Return (x, y) of the center of cell containing provided text 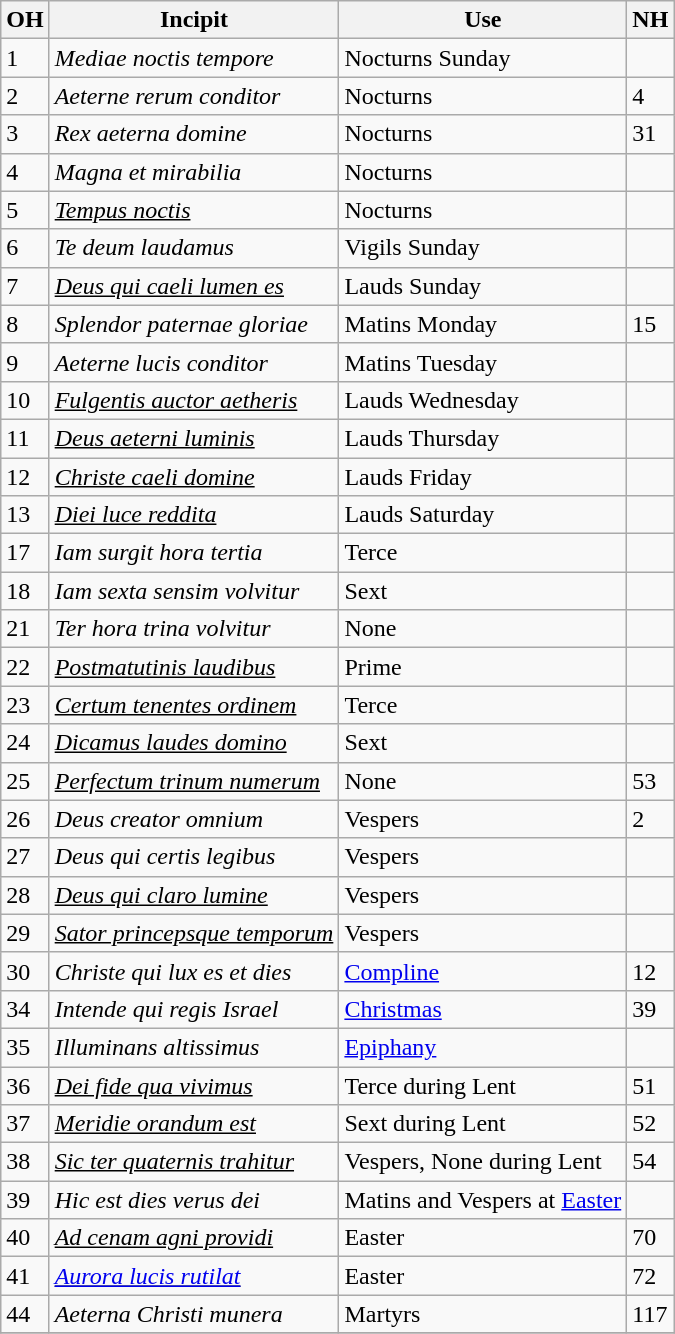
10 (25, 400)
Tempus noctis (194, 210)
Magna et mirabilia (194, 172)
44 (25, 1314)
22 (25, 667)
Christe qui lux es et dies (194, 971)
18 (25, 591)
Intende qui regis Israel (194, 1009)
Prime (483, 667)
6 (25, 248)
Sic ter quaternis trahitur (194, 1162)
Aeterna Christi munera (194, 1314)
21 (25, 629)
Sext during Lent (483, 1124)
Deus qui caeli lumen es (194, 286)
Lauds Sunday (483, 286)
25 (25, 781)
Terce during Lent (483, 1085)
Ter hora trina volvitur (194, 629)
13 (25, 515)
35 (25, 1047)
38 (25, 1162)
27 (25, 857)
Iam surgit hora tertia (194, 553)
Aurora lucis rutilat (194, 1276)
31 (650, 134)
Splendor paternae gloriae (194, 324)
Fulgentis auctor aetheris (194, 400)
Matins and Vespers at Easter (483, 1200)
Certum tenentes ordinem (194, 705)
8 (25, 324)
28 (25, 895)
17 (25, 553)
117 (650, 1314)
Diei luce reddita (194, 515)
Mediae noctis tempore (194, 58)
Christe caeli domine (194, 477)
5 (25, 210)
Deus aeterni luminis (194, 438)
Te deum laudamus (194, 248)
37 (25, 1124)
26 (25, 819)
23 (25, 705)
Dei fide qua vivimus (194, 1085)
54 (650, 1162)
15 (650, 324)
Christmas (483, 1009)
70 (650, 1238)
11 (25, 438)
Perfectum trinum numerum (194, 781)
24 (25, 743)
Vespers, None during Lent (483, 1162)
Martyrs (483, 1314)
30 (25, 971)
29 (25, 933)
Incipit (194, 20)
Vigils Sunday (483, 248)
Matins Tuesday (483, 362)
7 (25, 286)
Lauds Saturday (483, 515)
Meridie orandum est (194, 1124)
NH (650, 20)
Epiphany (483, 1047)
Postmatutinis laudibus (194, 667)
9 (25, 362)
OH (25, 20)
Hic est dies verus dei (194, 1200)
Iam sexta sensim volvitur (194, 591)
1 (25, 58)
Deus qui certis legibus (194, 857)
Dicamus laudes domino (194, 743)
36 (25, 1085)
Lauds Friday (483, 477)
51 (650, 1085)
Deus creator omnium (194, 819)
Aeterne rerum conditor (194, 96)
Nocturns Sunday (483, 58)
34 (25, 1009)
53 (650, 781)
52 (650, 1124)
Lauds Wednesday (483, 400)
Use (483, 20)
3 (25, 134)
Rex aeterna domine (194, 134)
Matins Monday (483, 324)
Aeterne lucis conditor (194, 362)
41 (25, 1276)
40 (25, 1238)
72 (650, 1276)
Sator princepsque temporum (194, 933)
Illuminans altissimus (194, 1047)
Compline (483, 971)
Lauds Thursday (483, 438)
Ad cenam agni providi (194, 1238)
Deus qui claro lumine (194, 895)
